Capture the cell that displays the provided text and extract its (X, Y) central coordinate. 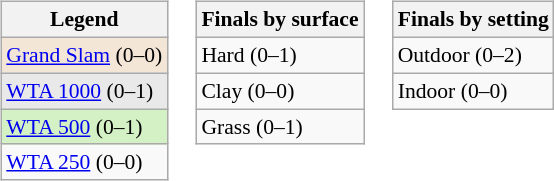
Grand Slam (0–0) (84, 55)
WTA 500 (0–1) (84, 127)
WTA 250 (0–0) (84, 162)
Legend (84, 20)
Finals by setting (474, 20)
Clay (0–0) (280, 91)
Indoor (0–0) (474, 91)
WTA 1000 (0–1) (84, 91)
Finals by surface (280, 20)
Hard (0–1) (280, 55)
Grass (0–1) (280, 127)
Outdoor (0–2) (474, 55)
